Provide the (X, Y) coordinate of the cell's center where the given text is located.  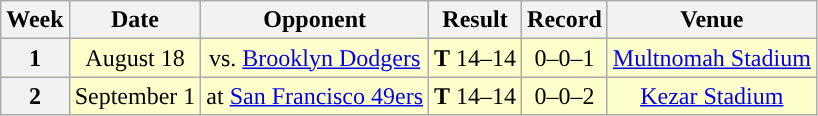
2 (35, 96)
September 1 (135, 96)
Kezar Stadium (712, 96)
Venue (712, 20)
Record (565, 20)
at San Francisco 49ers (315, 96)
0–0–2 (565, 96)
0–0–1 (565, 58)
Multnomah Stadium (712, 58)
Result (476, 20)
vs. Brooklyn Dodgers (315, 58)
Week (35, 20)
August 18 (135, 58)
Date (135, 20)
Opponent (315, 20)
1 (35, 58)
